Determine the [X, Y] coordinate at the center of the cell enclosing the given text.  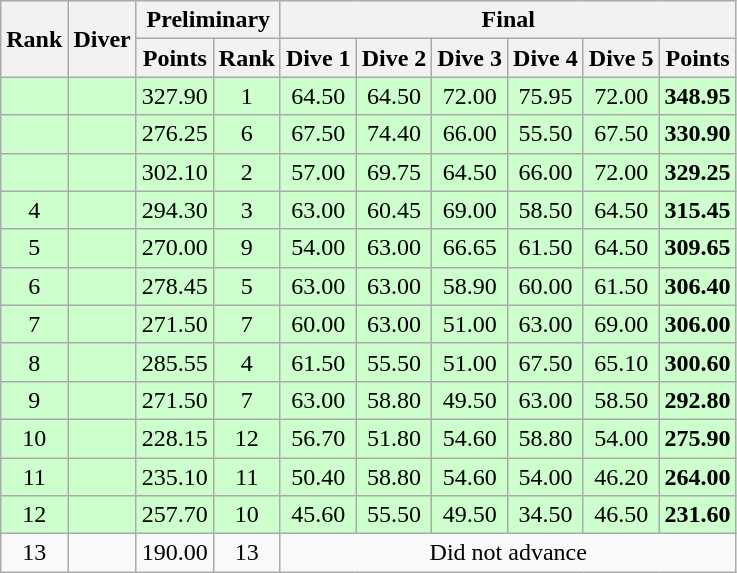
285.55 [174, 362]
Final [508, 20]
228.15 [174, 438]
45.60 [318, 515]
2 [246, 172]
348.95 [698, 96]
51.80 [394, 438]
302.10 [174, 172]
235.10 [174, 477]
231.60 [698, 515]
294.30 [174, 210]
Did not advance [508, 553]
58.90 [470, 286]
66.65 [470, 248]
57.00 [318, 172]
Dive 4 [546, 58]
309.65 [698, 248]
1 [246, 96]
329.25 [698, 172]
276.25 [174, 134]
306.40 [698, 286]
50.40 [318, 477]
60.45 [394, 210]
278.45 [174, 286]
46.20 [621, 477]
Dive 2 [394, 58]
257.70 [174, 515]
Dive 3 [470, 58]
Dive 1 [318, 58]
3 [246, 210]
75.95 [546, 96]
292.80 [698, 400]
275.90 [698, 438]
270.00 [174, 248]
Dive 5 [621, 58]
315.45 [698, 210]
65.10 [621, 362]
Diver [102, 39]
56.70 [318, 438]
69.75 [394, 172]
8 [34, 362]
300.60 [698, 362]
330.90 [698, 134]
46.50 [621, 515]
Preliminary [208, 20]
190.00 [174, 553]
306.00 [698, 324]
74.40 [394, 134]
34.50 [546, 515]
264.00 [698, 477]
327.90 [174, 96]
